From the cell containing the given text, extract its center point as [x, y] coordinate. 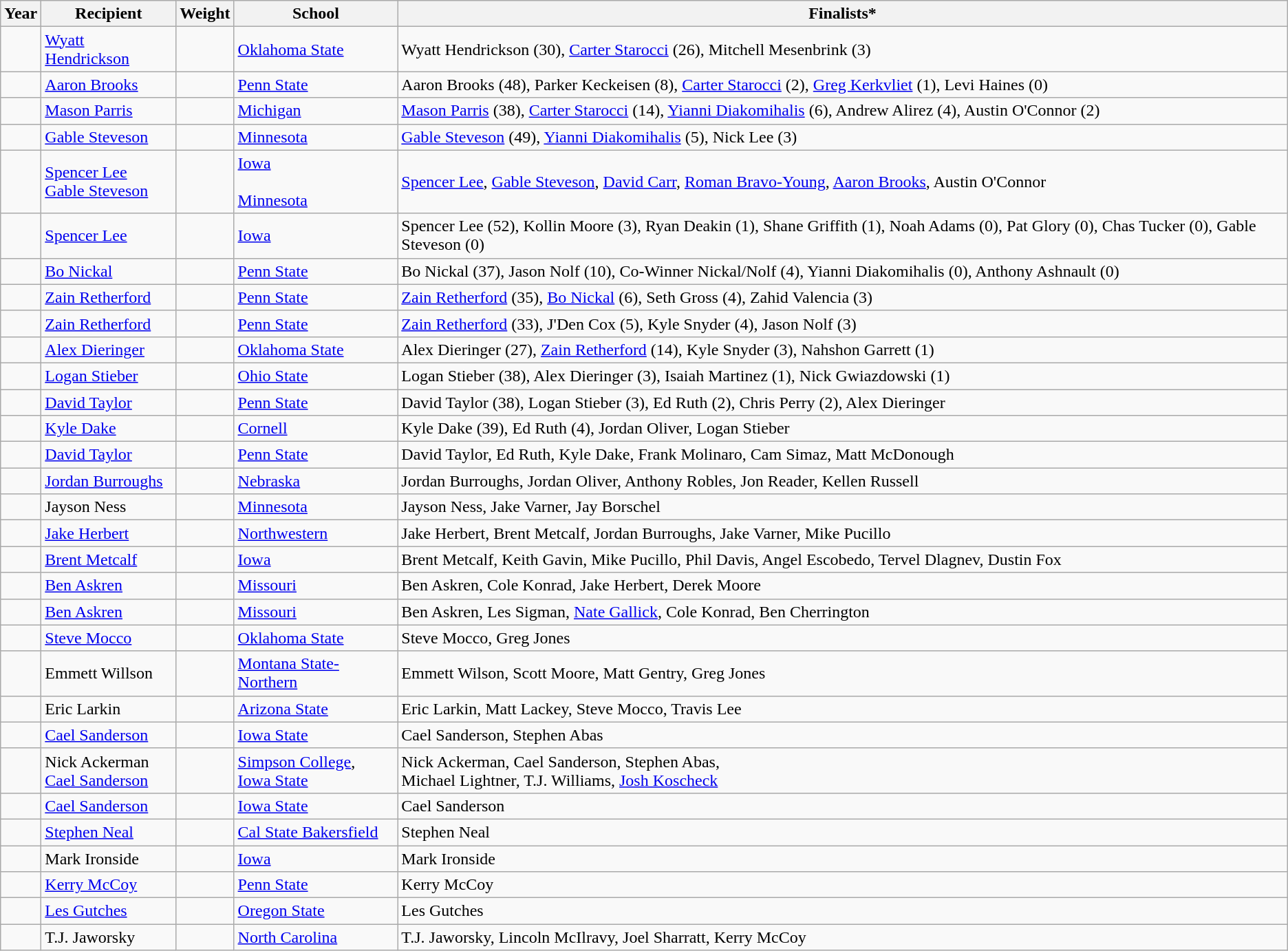
Finalists* [842, 14]
David Taylor, Ed Ruth, Kyle Dake, Frank Molinaro, Cam Simaz, Matt McDonough [842, 455]
Ben Askren, Les Sigman, Nate Gallick, Cole Konrad, Ben Cherrington [842, 612]
Spencer Lee [109, 235]
Alex Dieringer (27), Zain Retherford (14), Kyle Snyder (3), Nahshon Garrett (1) [842, 350]
North Carolina [316, 937]
Eric Larkin, Matt Lackey, Steve Mocco, Travis Lee [842, 709]
Kyle Dake [109, 429]
Logan Stieber (38), Alex Dieringer (3), Isaiah Martinez (1), Nick Gwiazdowski (1) [842, 376]
Logan Stieber [109, 376]
Aaron Brooks [109, 85]
Weight [205, 14]
School [316, 14]
Bo Nickal (37), Jason Nolf (10), Co-Winner Nickal/Nolf (4), Yianni Diakomihalis (0), Anthony Ashnault (0) [842, 271]
T.J. Jaworsky, Lincoln McIlravy, Joel Sharratt, Kerry McCoy [842, 937]
Jake Herbert [109, 533]
Montana State-Northern [316, 673]
Year [21, 14]
Alex Dieringer [109, 350]
Arizona State [316, 709]
Spencer Lee (52), Kollin Moore (3), Ryan Deakin (1), Shane Griffith (1), Noah Adams (0), Pat Glory (0), Chas Tucker (0), Gable Steveson (0) [842, 235]
Spencer Lee, Gable Steveson, David Carr, Roman Bravo-Young, Aaron Brooks, Austin O'Connor [842, 182]
Cal State Bakersfield [316, 832]
Jayson Ness, Jake Varner, Jay Borschel [842, 507]
T.J. Jaworsky [109, 937]
Emmett Willson [109, 673]
Eric Larkin [109, 709]
Jake Herbert, Brent Metcalf, Jordan Burroughs, Jake Varner, Mike Pucillo [842, 533]
Cornell [316, 429]
Wyatt Hendrickson (30), Carter Starocci (26), Mitchell Mesenbrink (3) [842, 50]
Bo Nickal [109, 271]
Zain Retherford (35), Bo Nickal (6), Seth Gross (4), Zahid Valencia (3) [842, 297]
Wyatt Hendrickson [109, 50]
Michigan [316, 111]
Cael Sanderson, Stephen Abas [842, 735]
Kyle Dake (39), Ed Ruth (4), Jordan Oliver, Logan Stieber [842, 429]
Brent Metcalf, Keith Gavin, Mike Pucillo, Phil Davis, Angel Escobedo, Tervel Dlagnev, Dustin Fox [842, 559]
Oregon State [316, 911]
Nick Ackerman, Cael Sanderson, Stephen Abas,Michael Lightner, T.J. Williams, Josh Koscheck [842, 771]
Steve Mocco [109, 638]
Emmett Wilson, Scott Moore, Matt Gentry, Greg Jones [842, 673]
Mason Parris [109, 111]
Ohio State [316, 376]
Gable Steveson [109, 137]
Aaron Brooks (48), Parker Keckeisen (8), Carter Starocci (2), Greg Kerkvliet (1), Levi Haines (0) [842, 85]
Northwestern [316, 533]
Jayson Ness [109, 507]
Recipient [109, 14]
Brent Metcalf [109, 559]
Ben Askren, Cole Konrad, Jake Herbert, Derek Moore [842, 586]
Jordan Burroughs [109, 481]
David Taylor (38), Logan Stieber (3), Ed Ruth (2), Chris Perry (2), Alex Dieringer [842, 403]
Spencer LeeGable Steveson [109, 182]
Mason Parris (38), Carter Starocci (14), Yianni Diakomihalis (6), Andrew Alirez (4), Austin O'Connor (2) [842, 111]
Zain Retherford (33), J'Den Cox (5), Kyle Snyder (4), Jason Nolf (3) [842, 323]
IowaMinnesota [316, 182]
Simpson College,Iowa State [316, 771]
Jordan Burroughs, Jordan Oliver, Anthony Robles, Jon Reader, Kellen Russell [842, 481]
Steve Mocco, Greg Jones [842, 638]
Nebraska [316, 481]
Nick AckermanCael Sanderson [109, 771]
Gable Steveson (49), Yianni Diakomihalis (5), Nick Lee (3) [842, 137]
